Search for the cell housing the specified text and yield its [X, Y] center coordinate. 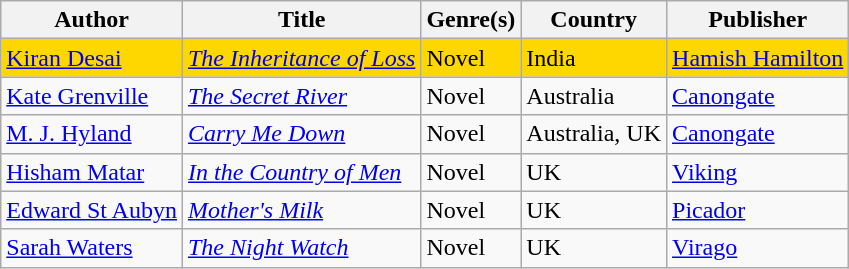
Viking [758, 172]
Hamish Hamilton [758, 58]
In the Country of Men [301, 172]
Title [301, 20]
India [594, 58]
Australia [594, 96]
The Secret River [301, 96]
Edward St Aubyn [92, 210]
Kiran Desai [92, 58]
Author [92, 20]
The Night Watch [301, 248]
Carry Me Down [301, 134]
Publisher [758, 20]
Mother's Milk [301, 210]
Virago [758, 248]
Picador [758, 210]
Hisham Matar [92, 172]
Country [594, 20]
Sarah Waters [92, 248]
The Inheritance of Loss [301, 58]
Australia, UK [594, 134]
M. J. Hyland [92, 134]
Genre(s) [471, 20]
Kate Grenville [92, 96]
